For the text-containing cell, return its midpoint in (X, Y) coordinate format. 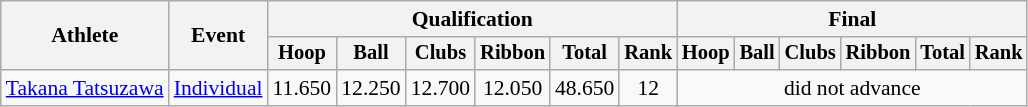
did not advance (852, 88)
Athlete (85, 36)
Final (852, 19)
12 (648, 88)
12.700 (440, 88)
Event (218, 36)
Qualification (472, 19)
12.050 (512, 88)
Individual (218, 88)
Takana Tatsuzawa (85, 88)
48.650 (584, 88)
11.650 (302, 88)
12.250 (370, 88)
